For the text-containing cell, return its midpoint in [x, y] coordinate format. 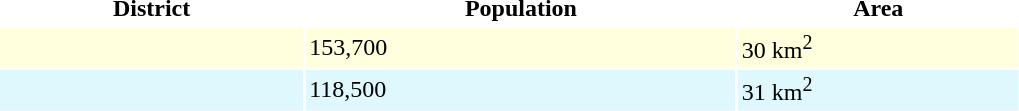
31 km2 [878, 90]
118,500 [521, 90]
30 km2 [878, 48]
153,700 [521, 48]
